From the cell containing the given text, extract its center point as (X, Y) coordinate. 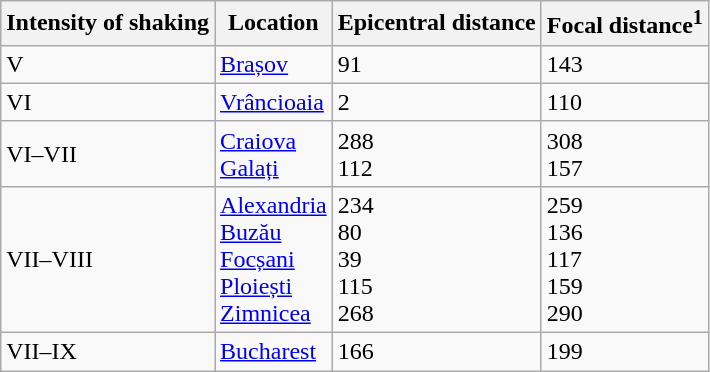
2348039115268 (436, 259)
Bucharest (274, 352)
Brașov (274, 64)
Location (274, 24)
2 (436, 102)
166 (436, 352)
91 (436, 64)
VI–VII (108, 154)
308157 (624, 154)
VII–VIII (108, 259)
259136117159290 (624, 259)
Epicentral distance (436, 24)
Intensity of shaking (108, 24)
288112 (436, 154)
110 (624, 102)
143 (624, 64)
VI (108, 102)
AlexandriaBuzăuFocșaniPloieștiZimnicea (274, 259)
Vrâncioaia (274, 102)
VII–IX (108, 352)
199 (624, 352)
V (108, 64)
CraiovaGalați (274, 154)
Focal distance1 (624, 24)
